Detect which cell encompasses the target text, then output its (X, Y) center coordinate. 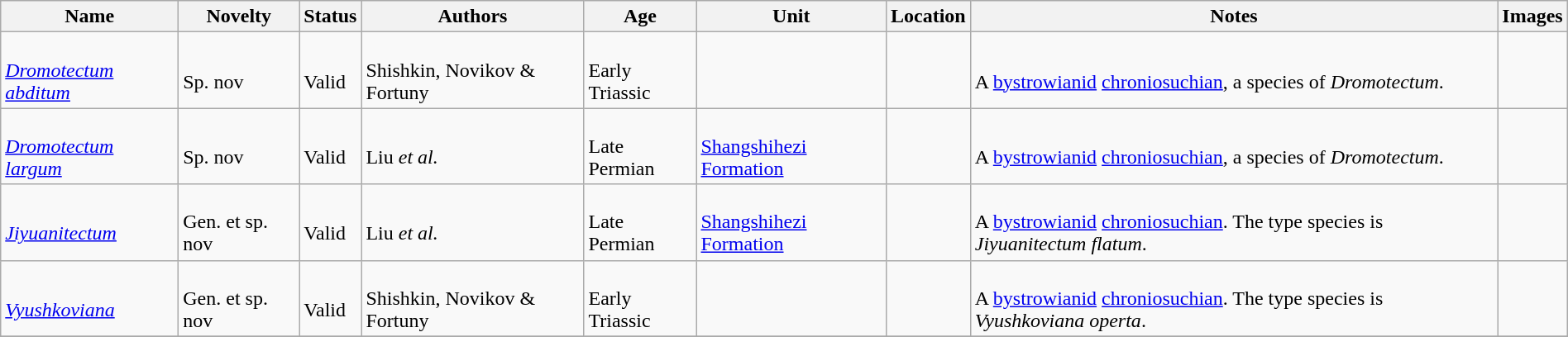
A bystrowianid chroniosuchian. The type species is Jiyuanitectum flatum. (1234, 222)
Status (331, 17)
Unit (791, 17)
Dromotectum largum (89, 146)
Jiyuanitectum (89, 222)
Dromotectum abditum (89, 70)
Location (929, 17)
Notes (1234, 17)
A bystrowianid chroniosuchian. The type species is Vyushkoviana operta. (1234, 298)
Age (640, 17)
Vyushkoviana (89, 298)
Name (89, 17)
Images (1532, 17)
Novelty (239, 17)
Authors (473, 17)
